Search for the cell housing the specified text and yield its [X, Y] center coordinate. 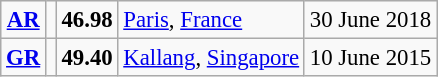
AR [24, 20]
Kallang, Singapore [211, 58]
GR [24, 58]
Paris, France [211, 20]
30 June 2018 [370, 20]
49.40 [87, 58]
46.98 [87, 20]
10 June 2015 [370, 58]
